Provide the [X, Y] coordinate of the cell's center where the given text is located.  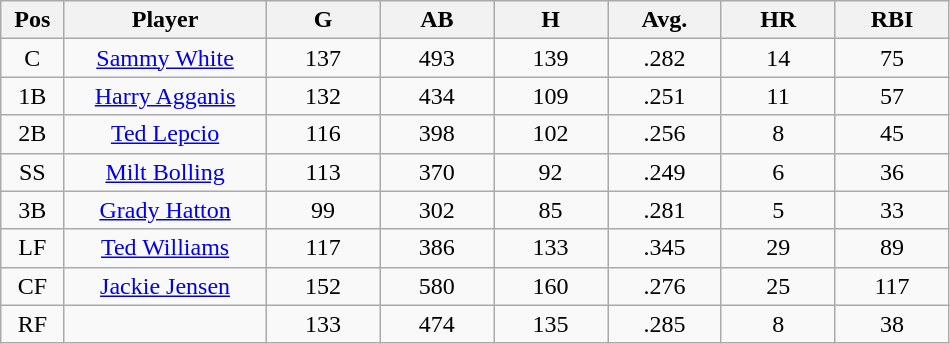
LF [32, 248]
36 [892, 172]
102 [551, 134]
116 [323, 134]
474 [437, 324]
14 [778, 58]
85 [551, 210]
1B [32, 96]
Jackie Jensen [165, 286]
SS [32, 172]
Avg. [665, 20]
5 [778, 210]
6 [778, 172]
75 [892, 58]
RBI [892, 20]
2B [32, 134]
C [32, 58]
99 [323, 210]
29 [778, 248]
.285 [665, 324]
.281 [665, 210]
Harry Agganis [165, 96]
Ted Lepcio [165, 134]
.345 [665, 248]
370 [437, 172]
137 [323, 58]
HR [778, 20]
Ted Williams [165, 248]
11 [778, 96]
33 [892, 210]
113 [323, 172]
G [323, 20]
25 [778, 286]
CF [32, 286]
.251 [665, 96]
57 [892, 96]
3B [32, 210]
H [551, 20]
386 [437, 248]
Milt Bolling [165, 172]
152 [323, 286]
302 [437, 210]
Player [165, 20]
135 [551, 324]
45 [892, 134]
Grady Hatton [165, 210]
132 [323, 96]
Sammy White [165, 58]
.282 [665, 58]
160 [551, 286]
AB [437, 20]
.256 [665, 134]
92 [551, 172]
580 [437, 286]
RF [32, 324]
434 [437, 96]
398 [437, 134]
139 [551, 58]
38 [892, 324]
89 [892, 248]
493 [437, 58]
109 [551, 96]
Pos [32, 20]
.276 [665, 286]
.249 [665, 172]
